Output the (x, y) coordinate of the center of the cell containing the given text.  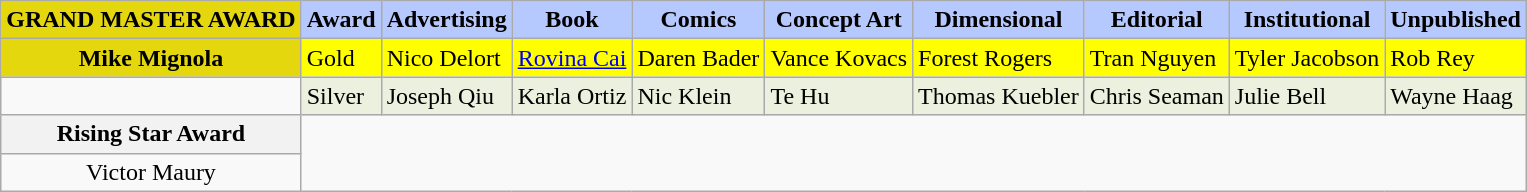
Nico Delort (446, 58)
Te Hu (839, 96)
Mike Mignola (151, 58)
Silver (341, 96)
Gold (341, 58)
Rob Rey (1456, 58)
Victor Maury (151, 172)
Vance Kovacs (839, 58)
Concept Art (839, 20)
Award (341, 20)
Rising Star Award (151, 134)
Chris Seaman (1156, 96)
Karla Ortiz (572, 96)
Forest Rogers (999, 58)
Joseph Qiu (446, 96)
Rovina Cai (572, 58)
Tran Nguyen (1156, 58)
Dimensional (999, 20)
Book (572, 20)
Julie Bell (1306, 96)
Daren Bader (698, 58)
Nic Klein (698, 96)
Thomas Kuebler (999, 96)
GRAND MASTER AWARD (151, 20)
Advertising (446, 20)
Unpublished (1456, 20)
Comics (698, 20)
Wayne Haag (1456, 96)
Editorial (1156, 20)
Tyler Jacobson (1306, 58)
Institutional (1306, 20)
